Find where the given text appears and provide that cell's center as [X, Y] coordinate. 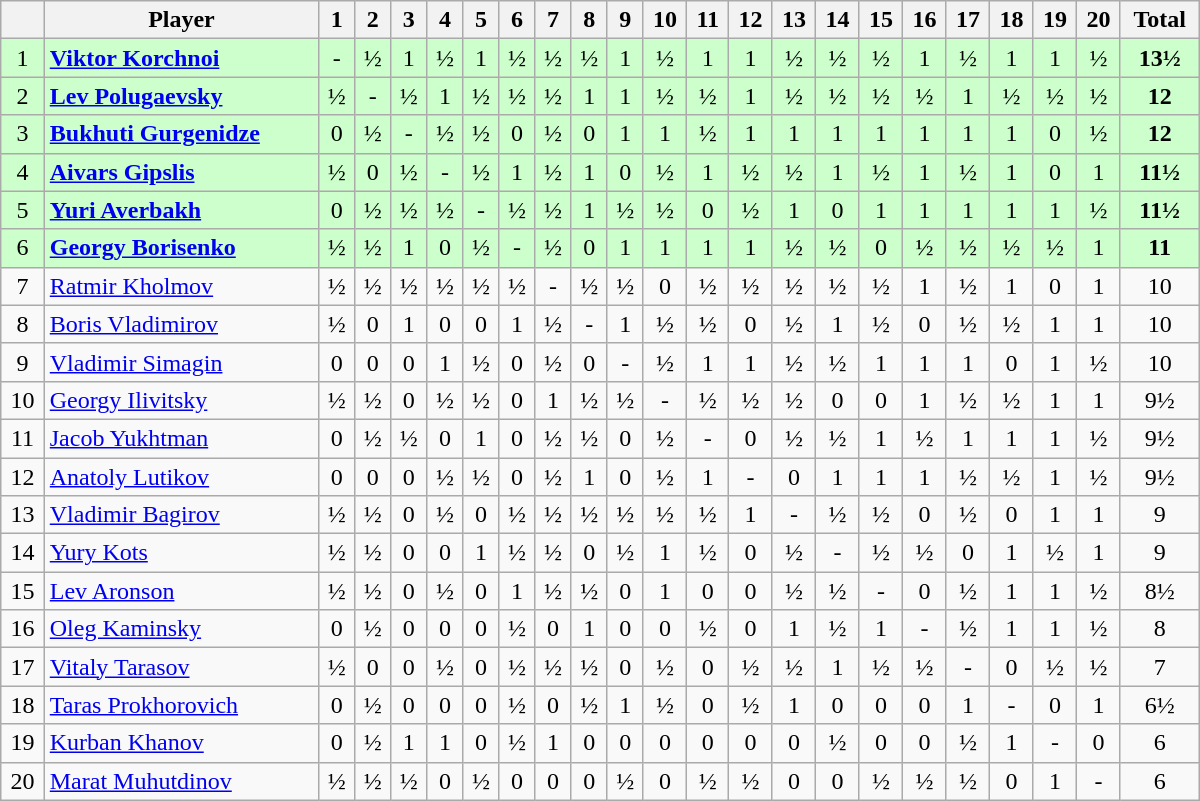
Lev Aronson [181, 591]
Boris Vladimirov [181, 324]
Yury Kots [181, 553]
Total [1160, 20]
Bukhuti Gurgenidze [181, 134]
Jacob Yukhtman [181, 438]
8½ [1160, 591]
6½ [1160, 705]
Taras Prokhorovich [181, 705]
13½ [1160, 58]
Vladimir Bagirov [181, 515]
Aivars Gipslis [181, 172]
Kurban Khanov [181, 743]
Player [181, 20]
Ratmir Kholmov [181, 286]
Georgy Borisenko [181, 248]
Georgy Ilivitsky [181, 400]
Marat Muhutdinov [181, 781]
Yuri Averbakh [181, 210]
Lev Polugaevsky [181, 96]
Vitaly Tarasov [181, 667]
Oleg Kaminsky [181, 629]
Viktor Korchnoi [181, 58]
Vladimir Simagin [181, 362]
Anatoly Lutikov [181, 477]
